Locate the cell with the specified text and output its [X, Y] center coordinate. 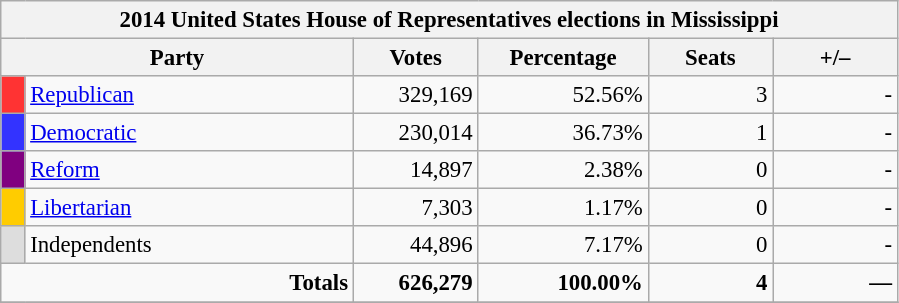
36.73% [563, 133]
100.00% [563, 283]
7,303 [416, 208]
4 [710, 283]
Libertarian [189, 208]
— [836, 283]
44,896 [416, 245]
626,279 [416, 283]
Independents [189, 245]
14,897 [416, 170]
7.17% [563, 245]
+/– [836, 58]
Party [178, 58]
Totals [178, 283]
Votes [416, 58]
Percentage [563, 58]
Democratic [189, 133]
1 [710, 133]
230,014 [416, 133]
1.17% [563, 208]
52.56% [563, 95]
2.38% [563, 170]
2014 United States House of Representatives elections in Mississippi [450, 20]
329,169 [416, 95]
Republican [189, 95]
3 [710, 95]
Reform [189, 170]
Seats [710, 58]
